Search for the cell housing the specified text and yield its [x, y] center coordinate. 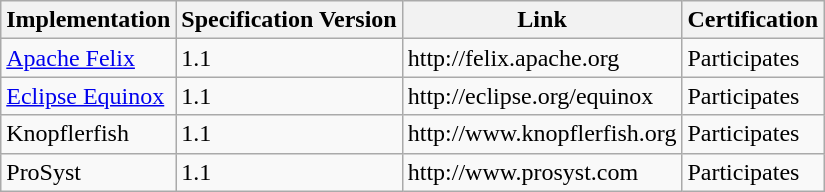
http://www.knopflerfish.org [542, 134]
http://felix.apache.org [542, 58]
Eclipse Equinox [88, 96]
Link [542, 20]
http://eclipse.org/equinox [542, 96]
Knopflerfish [88, 134]
ProSyst [88, 172]
Specification Version [289, 20]
Apache Felix [88, 58]
http://www.prosyst.com [542, 172]
Implementation [88, 20]
Certification [753, 20]
